For the text-containing cell, return its midpoint in (X, Y) coordinate format. 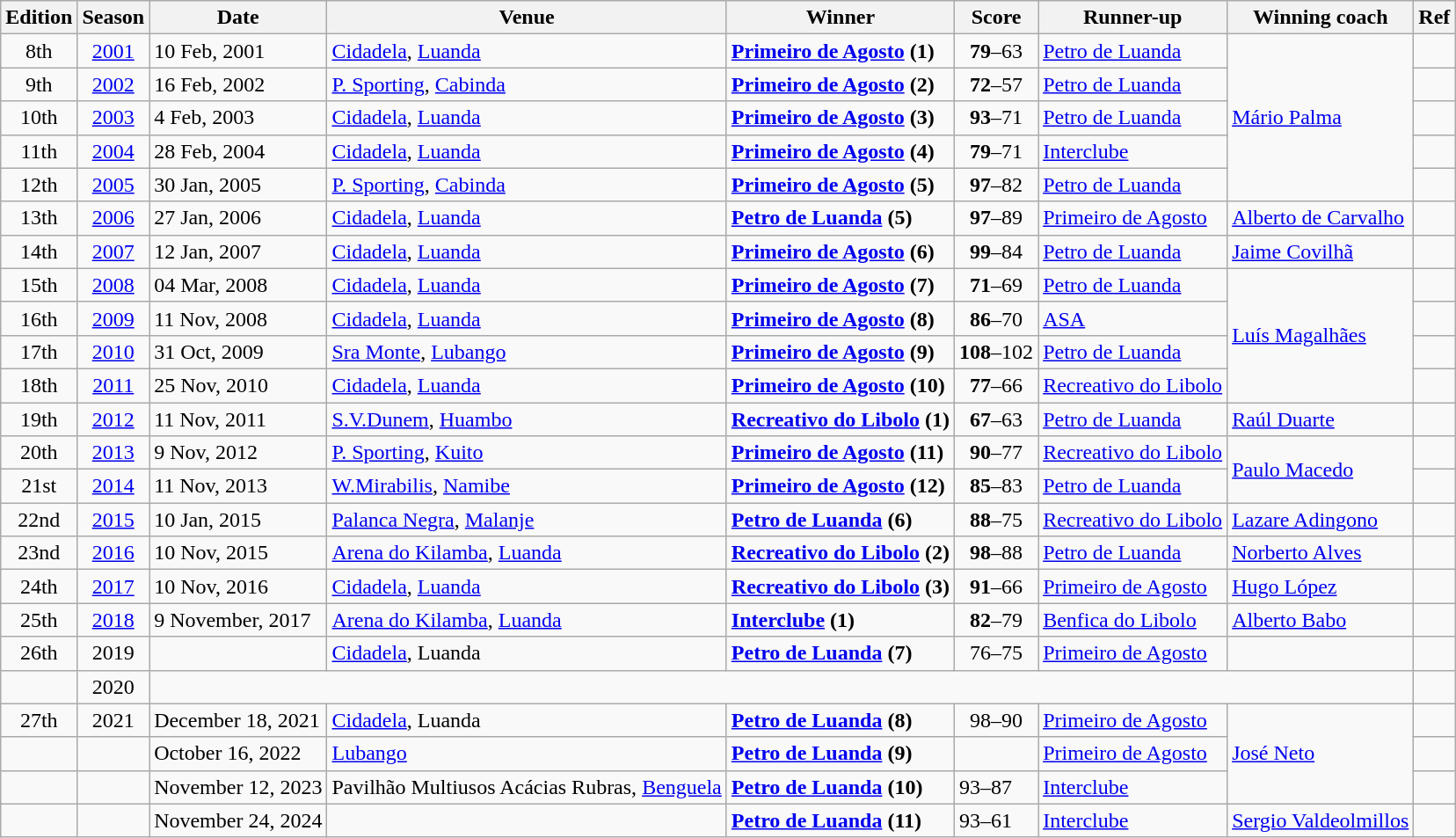
Recreativo do Libolo (2) (841, 553)
99–84 (997, 251)
10 Nov, 2016 (238, 587)
2010 (113, 352)
9 November, 2017 (238, 620)
Jaime Covilhã (1321, 251)
82–79 (997, 620)
2002 (113, 84)
79–71 (997, 151)
Primeiro de Agosto (7) (841, 285)
98–90 (997, 720)
Season (113, 18)
2013 (113, 453)
12 Jan, 2007 (238, 251)
Interclube (1) (841, 620)
90–77 (997, 453)
Primeiro de Agosto (4) (841, 151)
04 Mar, 2008 (238, 285)
10 Feb, 2001 (238, 51)
2006 (113, 218)
Primeiro de Agosto (9) (841, 352)
27 Jan, 2006 (238, 218)
25 Nov, 2010 (238, 385)
Lubango (527, 754)
2019 (113, 653)
Lazare Adingono (1321, 520)
Petro de Luanda (11) (841, 820)
11 Nov, 2008 (238, 318)
Pavilhão Multiusos Acácias Rubras, Benguela (527, 787)
71–69 (997, 285)
108–102 (997, 352)
15th (39, 285)
Primeiro de Agosto (3) (841, 118)
Sra Monte, Lubango (527, 352)
Edition (39, 18)
Mário Palma (1321, 118)
79–63 (997, 51)
67–63 (997, 419)
2017 (113, 587)
30 Jan, 2005 (238, 185)
85–83 (997, 486)
10 Nov, 2015 (238, 553)
Venue (527, 18)
2015 (113, 520)
S.V.Dunem, Huambo (527, 419)
Petro de Luanda (10) (841, 787)
93–87 (997, 787)
Primeiro de Agosto (2) (841, 84)
24th (39, 587)
José Neto (1321, 754)
93–61 (997, 820)
Score (997, 18)
Benfica do Libolo (1132, 620)
Ref (1435, 18)
ASA (1132, 318)
98–88 (997, 553)
Luís Magalhães (1321, 335)
2001 (113, 51)
2003 (113, 118)
Primeiro de Agosto (8) (841, 318)
31 Oct, 2009 (238, 352)
91–66 (997, 587)
Recreativo do Libolo (1) (841, 419)
Primeiro de Agosto (11) (841, 453)
2008 (113, 285)
2014 (113, 486)
December 18, 2021 (238, 720)
Norberto Alves (1321, 553)
72–57 (997, 84)
11 Nov, 2013 (238, 486)
12th (39, 185)
26th (39, 653)
13th (39, 218)
17th (39, 352)
Sergio Valdeolmillos (1321, 820)
Primeiro de Agosto (10) (841, 385)
27th (39, 720)
2005 (113, 185)
2007 (113, 251)
November 24, 2024 (238, 820)
88–75 (997, 520)
21st (39, 486)
2004 (113, 151)
Hugo López (1321, 587)
2012 (113, 419)
9th (39, 84)
Primeiro de Agosto (6) (841, 251)
2009 (113, 318)
77–66 (997, 385)
28 Feb, 2004 (238, 151)
76–75 (997, 653)
10th (39, 118)
18th (39, 385)
97–82 (997, 185)
Alberto de Carvalho (1321, 218)
19th (39, 419)
Runner-up (1132, 18)
11 Nov, 2011 (238, 419)
P. Sporting, Kuito (527, 453)
4 Feb, 2003 (238, 118)
Winning coach (1321, 18)
2016 (113, 553)
14th (39, 251)
20th (39, 453)
Primeiro de Agosto (1) (841, 51)
Petro de Luanda (7) (841, 653)
Winner (841, 18)
23nd (39, 553)
10 Jan, 2015 (238, 520)
Petro de Luanda (6) (841, 520)
W.Mirabilis, Namibe (527, 486)
Raúl Duarte (1321, 419)
8th (39, 51)
2021 (113, 720)
Palanca Negra, Malanje (527, 520)
93–71 (997, 118)
97–89 (997, 218)
25th (39, 620)
16th (39, 318)
Petro de Luanda (8) (841, 720)
Alberto Babo (1321, 620)
9 Nov, 2012 (238, 453)
2011 (113, 385)
22nd (39, 520)
2018 (113, 620)
October 16, 2022 (238, 754)
16 Feb, 2002 (238, 84)
Recreativo do Libolo (3) (841, 587)
Paulo Macedo (1321, 470)
Primeiro de Agosto (5) (841, 185)
November 12, 2023 (238, 787)
86–70 (997, 318)
Petro de Luanda (5) (841, 218)
11th (39, 151)
Date (238, 18)
Primeiro de Agosto (12) (841, 486)
Petro de Luanda (9) (841, 754)
2020 (113, 687)
